Detect which cell encompasses the target text, then output its (X, Y) center coordinate. 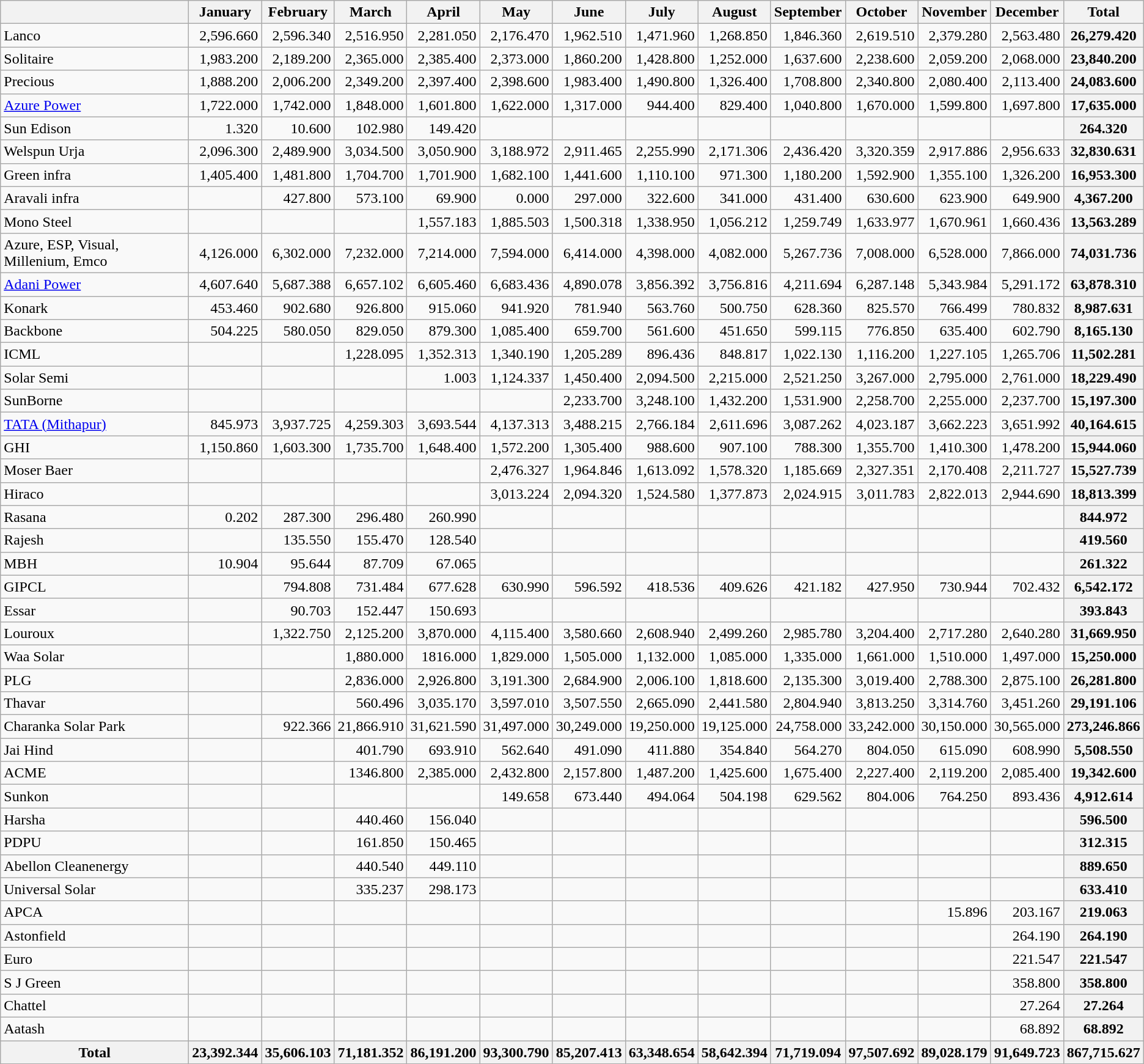
1,531.900 (808, 401)
409.626 (735, 587)
1,613.092 (661, 471)
102.980 (370, 128)
Azure Power (95, 105)
5,687.388 (298, 284)
1,648.400 (444, 447)
264.320 (1104, 128)
26,281.800 (1104, 680)
31,621.590 (444, 727)
2,094.320 (589, 494)
1,432.200 (735, 401)
2,227.400 (881, 773)
2,237.700 (1027, 401)
21,866.910 (370, 727)
18,813.399 (1104, 494)
85,207.413 (589, 1052)
1,326.400 (735, 82)
24,758.000 (808, 727)
August (735, 12)
2,521.250 (808, 378)
3,662.223 (955, 424)
2,024.915 (808, 494)
1,116.200 (881, 354)
825.570 (881, 307)
1,735.700 (370, 447)
Rasana (95, 517)
804.006 (881, 796)
Rajesh (95, 540)
2,956.633 (1027, 152)
2,157.800 (589, 773)
867,715.627 (1104, 1052)
2,563.480 (1027, 35)
4,259.303 (370, 424)
Welspun Urja (95, 152)
6,414.000 (589, 253)
ICML (95, 354)
1,265.706 (1027, 354)
SunBorne (95, 401)
7,008.000 (881, 253)
1,205.289 (589, 354)
2,476.327 (516, 471)
2,761.000 (1027, 378)
2,665.090 (661, 703)
3,597.010 (516, 703)
1,880.000 (370, 656)
30,249.000 (589, 727)
1,983.200 (225, 59)
944.400 (661, 105)
766.499 (955, 307)
941.920 (516, 307)
1,124.337 (516, 378)
1,818.600 (735, 680)
2,441.580 (735, 703)
693.910 (444, 750)
2,281.050 (444, 35)
731.484 (370, 587)
1,592.900 (881, 175)
1,180.200 (808, 175)
63,878.310 (1104, 284)
2,059.200 (955, 59)
161.850 (370, 843)
S J Green (95, 982)
673.440 (589, 796)
MBH (95, 563)
1,268.850 (735, 35)
2,255.990 (661, 152)
2,085.400 (1027, 773)
1816.000 (444, 656)
1,675.400 (808, 773)
219.063 (1104, 912)
562.640 (516, 750)
1,410.300 (955, 447)
2,327.351 (881, 471)
915.060 (444, 307)
ACME (95, 773)
907.100 (735, 447)
1,352.313 (444, 354)
1,355.100 (955, 175)
2,113.400 (1027, 82)
788.300 (808, 447)
2,385.400 (444, 59)
7,232.000 (370, 253)
1,572.200 (516, 447)
Harsha (95, 820)
1,326.200 (1027, 175)
451.650 (735, 331)
Sunkon (95, 796)
0.000 (516, 198)
659.700 (589, 331)
3,937.725 (298, 424)
1,441.600 (589, 175)
4,367.200 (1104, 198)
16,953.300 (1104, 175)
1,670.000 (881, 105)
January (225, 12)
926.800 (370, 307)
0.202 (225, 517)
2,119.200 (955, 773)
1,846.360 (808, 35)
630.990 (516, 587)
1,497.000 (1027, 656)
2,170.408 (955, 471)
2,684.900 (589, 680)
2,499.260 (735, 633)
June (589, 12)
2,135.300 (808, 680)
453.460 (225, 307)
2,596.660 (225, 35)
2,379.280 (955, 35)
401.790 (370, 750)
15,527.739 (1104, 471)
1,085.400 (516, 331)
Aatash (95, 1029)
4,137.313 (516, 424)
573.100 (370, 198)
971.300 (735, 175)
3,019.400 (881, 680)
Universal Solar (95, 889)
2,489.900 (298, 152)
PLG (95, 680)
596.500 (1104, 820)
Charanka Solar Park (95, 727)
1,708.800 (808, 82)
440.460 (370, 820)
7,594.000 (516, 253)
1,704.700 (370, 175)
1,227.105 (955, 354)
Louroux (95, 633)
312.315 (1104, 843)
2,096.300 (225, 152)
69.900 (444, 198)
18,229.490 (1104, 378)
67.065 (444, 563)
Konark (95, 307)
776.850 (881, 331)
1,983.400 (589, 82)
322.600 (661, 198)
2,944.690 (1027, 494)
602.790 (1027, 331)
1,252.000 (735, 59)
31,669.950 (1104, 633)
135.550 (298, 540)
2,094.500 (661, 378)
1,085.000 (735, 656)
2,985.780 (808, 633)
3,488.215 (589, 424)
150.693 (444, 610)
1,259.749 (808, 221)
3,035.170 (444, 703)
Mono Steel (95, 221)
6,542.172 (1104, 587)
2,398.600 (516, 82)
203.167 (1027, 912)
804.050 (881, 750)
427.800 (298, 198)
845.973 (225, 424)
3,651.992 (1027, 424)
2,176.470 (516, 35)
1,962.510 (589, 35)
2,596.340 (298, 35)
Solar Semi (95, 378)
491.090 (589, 750)
599.115 (808, 331)
2,516.950 (370, 35)
2,788.300 (955, 680)
1,742.000 (298, 105)
1,481.800 (298, 175)
1,471.960 (661, 35)
63,348.654 (661, 1052)
1,505.000 (589, 656)
2,125.200 (370, 633)
150.465 (444, 843)
TATA (Mithapur) (95, 424)
649.900 (1027, 198)
628.360 (808, 307)
431.400 (808, 198)
449.110 (444, 866)
1,510.000 (955, 656)
Aravali infra (95, 198)
3,087.262 (808, 424)
730.944 (955, 587)
Chattel (95, 1005)
29,191.106 (1104, 703)
24,083.600 (1104, 82)
1.320 (225, 128)
427.950 (881, 587)
5,291.172 (1027, 284)
Sun Edison (95, 128)
3,451.260 (1027, 703)
1,860.200 (589, 59)
6,657.102 (370, 284)
297.000 (589, 198)
Jai Hind (95, 750)
10.904 (225, 563)
1,040.800 (808, 105)
296.480 (370, 517)
4,023.187 (881, 424)
128.540 (444, 540)
Euro (95, 959)
1,848.000 (370, 105)
March (370, 12)
2,619.510 (881, 35)
1,340.190 (516, 354)
273,246.866 (1104, 727)
393.843 (1104, 610)
2,436.420 (808, 152)
2,385.000 (444, 773)
3,188.972 (516, 152)
2,911.465 (589, 152)
3,034.500 (370, 152)
635.400 (955, 331)
6,528.000 (955, 253)
1,377.873 (735, 494)
2,255.000 (955, 401)
829.400 (735, 105)
2,717.280 (955, 633)
97,507.692 (881, 1052)
2,068.000 (1027, 59)
13,563.289 (1104, 221)
10.600 (298, 128)
844.972 (1104, 517)
3,248.100 (661, 401)
3,507.550 (589, 703)
1,603.300 (298, 447)
2,397.400 (444, 82)
2,836.000 (370, 680)
2,804.940 (808, 703)
1,557.183 (444, 221)
4,115.400 (516, 633)
500.750 (735, 307)
19,250.000 (661, 727)
3,756.816 (735, 284)
4,890.078 (589, 284)
2,215.000 (735, 378)
15,197.300 (1104, 401)
2,006.100 (661, 680)
1,450.400 (589, 378)
3,204.400 (881, 633)
829.050 (370, 331)
19,125.000 (735, 727)
2,189.200 (298, 59)
560.496 (370, 703)
2,340.800 (881, 82)
GHI (95, 447)
152.447 (370, 610)
15.896 (955, 912)
71,181.352 (370, 1052)
7,214.000 (444, 253)
7,866.000 (1027, 253)
3,870.000 (444, 633)
1,578.320 (735, 471)
2,365.000 (370, 59)
1,697.800 (1027, 105)
2,258.700 (881, 401)
2,373.000 (516, 59)
419.560 (1104, 540)
71,719.094 (808, 1052)
Precious (95, 82)
1,701.900 (444, 175)
3,314.760 (955, 703)
1,829.000 (516, 656)
922.366 (298, 727)
1,888.200 (225, 82)
563.760 (661, 307)
4,607.640 (225, 284)
90.703 (298, 610)
1,305.400 (589, 447)
2,211.727 (1027, 471)
1,964.846 (589, 471)
1,633.977 (881, 221)
1,490.800 (661, 82)
2,349.200 (370, 82)
411.880 (661, 750)
93,300.790 (516, 1052)
32,830.631 (1104, 152)
902.680 (298, 307)
1,670.961 (955, 221)
1346.800 (370, 773)
23,392.344 (225, 1052)
3,580.660 (589, 633)
580.050 (298, 331)
1,132.000 (661, 656)
3,011.783 (881, 494)
6,287.148 (881, 284)
35,606.103 (298, 1052)
April (444, 12)
848.817 (735, 354)
608.990 (1027, 750)
1,110.100 (661, 175)
26,279.420 (1104, 35)
1,355.700 (881, 447)
702.432 (1027, 587)
5,343.984 (955, 284)
2,822.013 (955, 494)
764.250 (955, 796)
4,082.000 (735, 253)
Abellon Cleanenergy (95, 866)
Lanco (95, 35)
629.562 (808, 796)
1,682.100 (516, 175)
30,565.000 (1027, 727)
4,126.000 (225, 253)
2,766.184 (661, 424)
1,317.000 (589, 105)
504.198 (735, 796)
95.644 (298, 563)
2,926.800 (444, 680)
5,508.550 (1104, 750)
1,524.580 (661, 494)
149.420 (444, 128)
615.090 (955, 750)
May (516, 12)
Solitaire (95, 59)
1,322.750 (298, 633)
89,028.179 (955, 1052)
GIPCL (95, 587)
86,191.200 (444, 1052)
15,944.060 (1104, 447)
Waa Solar (95, 656)
Essar (95, 610)
630.600 (881, 198)
633.410 (1104, 889)
4,398.000 (661, 253)
PDPU (95, 843)
1.003 (444, 378)
596.592 (589, 587)
December (1027, 12)
504.225 (225, 331)
335.237 (370, 889)
11,502.281 (1104, 354)
298.173 (444, 889)
Azure, ESP, Visual, Millenium, Emco (95, 253)
September (808, 12)
889.650 (1104, 866)
261.322 (1104, 563)
2,171.306 (735, 152)
Moser Baer (95, 471)
149.658 (516, 796)
6,683.436 (516, 284)
3,267.000 (881, 378)
1,660.436 (1027, 221)
1,478.200 (1027, 447)
421.182 (808, 587)
896.436 (661, 354)
1,425.600 (735, 773)
1,601.800 (444, 105)
3,320.359 (881, 152)
893.436 (1027, 796)
494.064 (661, 796)
October (881, 12)
1,150.860 (225, 447)
879.300 (444, 331)
6,302.000 (298, 253)
794.808 (298, 587)
3,693.544 (444, 424)
2,238.600 (881, 59)
Adani Power (95, 284)
1,228.095 (370, 354)
564.270 (808, 750)
341.000 (735, 198)
74,031.736 (1104, 253)
Hiraco (95, 494)
2,917.886 (955, 152)
155.470 (370, 540)
1,056.212 (735, 221)
Thavar (95, 703)
1,405.400 (225, 175)
1,022.130 (808, 354)
3,813.250 (881, 703)
2,640.280 (1027, 633)
Astonfield (95, 936)
3,191.300 (516, 680)
418.536 (661, 587)
1,487.200 (661, 773)
2,432.800 (516, 773)
58,642.394 (735, 1052)
4,912.614 (1104, 796)
1,885.503 (516, 221)
February (298, 12)
156.040 (444, 820)
July (661, 12)
40,164.615 (1104, 424)
17,635.000 (1104, 105)
2,080.400 (955, 82)
31,497.000 (516, 727)
1,335.000 (808, 656)
988.600 (661, 447)
8,165.130 (1104, 331)
780.832 (1027, 307)
3,013.224 (516, 494)
1,637.600 (808, 59)
561.600 (661, 331)
1,599.800 (955, 105)
Backbone (95, 331)
91,649.723 (1027, 1052)
2,875.100 (1027, 680)
Green infra (95, 175)
1,722.000 (225, 105)
1,338.950 (661, 221)
623.900 (955, 198)
1,661.000 (881, 656)
15,250.000 (1104, 656)
5,267.736 (808, 253)
260.990 (444, 517)
APCA (95, 912)
287.300 (298, 517)
33,242.000 (881, 727)
1,622.000 (516, 105)
1,500.318 (589, 221)
2,795.000 (955, 378)
2,006.200 (298, 82)
30,150.000 (955, 727)
354.840 (735, 750)
23,840.200 (1104, 59)
November (955, 12)
87.709 (370, 563)
781.940 (589, 307)
2,233.700 (589, 401)
6,605.460 (444, 284)
3,856.392 (661, 284)
3,050.900 (444, 152)
677.628 (444, 587)
2,611.696 (735, 424)
1,185.669 (808, 471)
19,342.600 (1104, 773)
1,428.800 (661, 59)
440.540 (370, 866)
8,987.631 (1104, 307)
4,211.694 (808, 284)
2,608.940 (661, 633)
